Scan for the cell matching the given text and deliver its [x, y] coordinate at center. 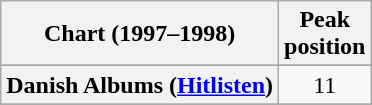
11 [325, 85]
Chart (1997–1998) [140, 34]
Peakposition [325, 34]
Danish Albums (Hitlisten) [140, 85]
